Return the (X, Y) coordinate for the center point of the cell that contains the specified text.  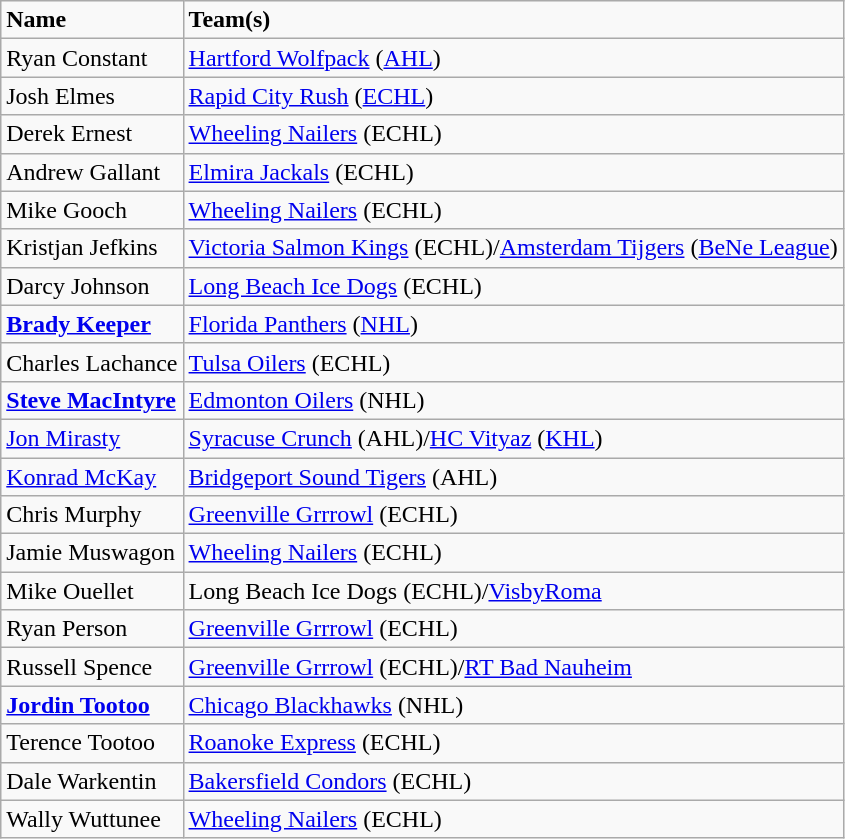
Edmonton Oilers (NHL) (513, 400)
Jamie Muswagon (92, 553)
Ryan Person (92, 629)
Mike Ouellet (92, 591)
Victoria Salmon Kings (ECHL)/Amsterdam Tijgers (BeNe League) (513, 248)
Derek Ernest (92, 134)
Konrad McKay (92, 477)
Tulsa Oilers (ECHL) (513, 362)
Chicago Blackhawks (NHL) (513, 705)
Jordin Tootoo (92, 705)
Bridgeport Sound Tigers (AHL) (513, 477)
Terence Tootoo (92, 743)
Roanoke Express (ECHL) (513, 743)
Brady Keeper (92, 324)
Charles Lachance (92, 362)
Syracuse Crunch (AHL)/HC Vityaz (KHL) (513, 438)
Long Beach Ice Dogs (ECHL) (513, 286)
Greenville Grrrowl (ECHL)/RT Bad Nauheim (513, 667)
Dale Warkentin (92, 781)
Hartford Wolfpack (AHL) (513, 58)
Chris Murphy (92, 515)
Russell Spence (92, 667)
Florida Panthers (NHL) (513, 324)
Wally Wuttunee (92, 819)
Name (92, 20)
Bakersfield Condors (ECHL) (513, 781)
Ryan Constant (92, 58)
Andrew Gallant (92, 172)
Rapid City Rush (ECHL) (513, 96)
Jon Mirasty (92, 438)
Kristjan Jefkins (92, 248)
Team(s) (513, 20)
Long Beach Ice Dogs (ECHL)/VisbyRoma (513, 591)
Josh Elmes (92, 96)
Darcy Johnson (92, 286)
Mike Gooch (92, 210)
Elmira Jackals (ECHL) (513, 172)
Steve MacIntyre (92, 400)
